Determine the [x, y] coordinate at the center of the cell enclosing the given text.  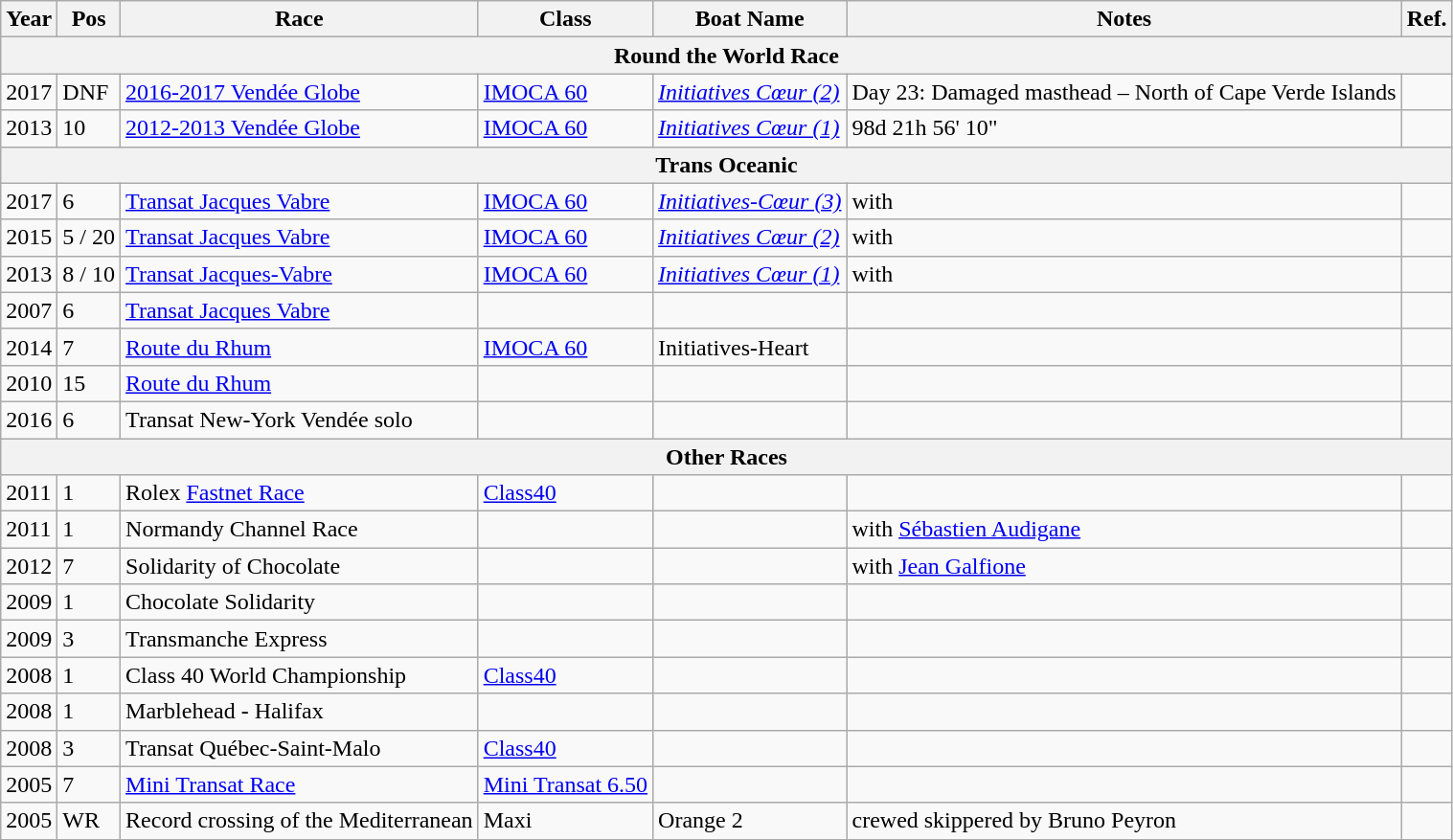
98d 21h 56' 10" [1124, 128]
Mini Transat Race [300, 784]
with Jean Galfione [1124, 566]
Rolex Fastnet Race [300, 493]
Trans Oceanic [726, 165]
2016 [29, 420]
2014 [29, 347]
Chocolate Solidarity [300, 602]
2012-2013 Vendée Globe [300, 128]
Transat New-York Vendée solo [300, 420]
Pos [89, 19]
Initiatives-Heart [750, 347]
Other Races [726, 457]
Day 23: Damaged masthead – North of Cape Verde Islands [1124, 92]
crewed skippered by Bruno Peyron [1124, 821]
15 [89, 383]
DNF [89, 92]
Initiatives-Cœur (3) [750, 201]
with Sébastien Audigane [1124, 530]
Ref. [1427, 19]
Transat Jacques-Vabre [300, 274]
WR [89, 821]
Solidarity of Chocolate [300, 566]
Class 40 World Championship [300, 675]
2007 [29, 310]
Normandy Channel Race [300, 530]
Class [565, 19]
2015 [29, 238]
Marblehead - Halifax [300, 712]
8 / 10 [89, 274]
2010 [29, 383]
Boat Name [750, 19]
Notes [1124, 19]
Mini Transat 6.50 [565, 784]
2016-2017 Vendée Globe [300, 92]
5 / 20 [89, 238]
Race [300, 19]
Year [29, 19]
Maxi [565, 821]
2012 [29, 566]
Orange 2 [750, 821]
Transat Québec-Saint-Malo [300, 748]
10 [89, 128]
Record crossing of the Mediterranean [300, 821]
Transmanche Express [300, 639]
Round the World Race [726, 56]
